Extract the (x, y) coordinate from the center of the cell holding the provided text.  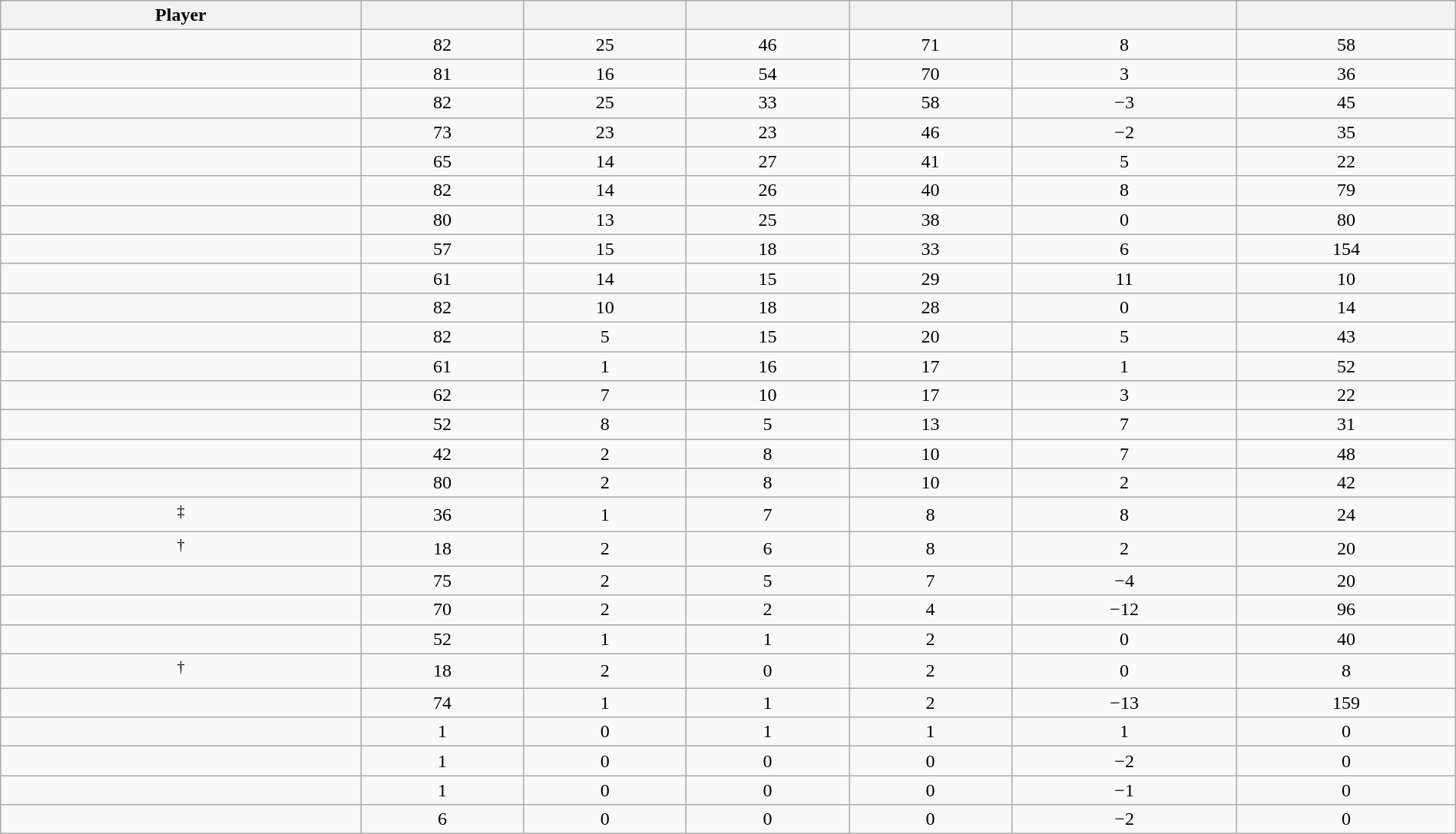
96 (1346, 610)
−4 (1124, 581)
4 (931, 610)
11 (1124, 278)
31 (1346, 425)
27 (768, 161)
62 (442, 395)
−12 (1124, 610)
41 (931, 161)
81 (442, 74)
−1 (1124, 790)
159 (1346, 703)
29 (931, 278)
43 (1346, 336)
79 (1346, 190)
Player (181, 15)
65 (442, 161)
28 (931, 307)
45 (1346, 103)
71 (931, 45)
74 (442, 703)
38 (931, 220)
57 (442, 249)
154 (1346, 249)
35 (1346, 132)
26 (768, 190)
−13 (1124, 703)
75 (442, 581)
73 (442, 132)
48 (1346, 454)
‡ (181, 515)
−3 (1124, 103)
24 (1346, 515)
54 (768, 74)
